Capture the cell that displays the provided text and extract its [X, Y] central coordinate. 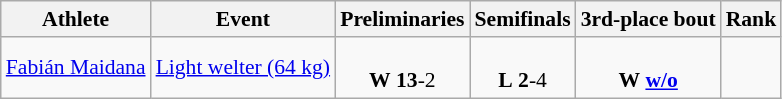
Rank [752, 19]
Preliminaries [402, 19]
Event [244, 19]
Semifinals [523, 19]
Fabián Maidana [76, 68]
W w/o [648, 68]
L 2-4 [523, 68]
Light welter (64 kg) [244, 68]
W 13-2 [402, 68]
3rd-place bout [648, 19]
Athlete [76, 19]
